Return the [X, Y] coordinate for the center point of the cell that contains the specified text.  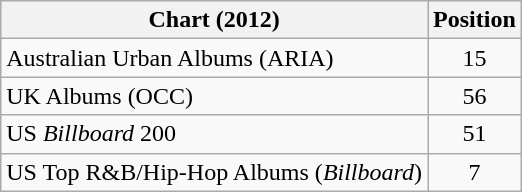
UK Albums (OCC) [214, 96]
Chart (2012) [214, 20]
56 [475, 96]
15 [475, 58]
Position [475, 20]
US Billboard 200 [214, 134]
Australian Urban Albums (ARIA) [214, 58]
51 [475, 134]
7 [475, 172]
US Top R&B/Hip-Hop Albums (Billboard) [214, 172]
